Locate the cell with the specified text and output its (X, Y) center coordinate. 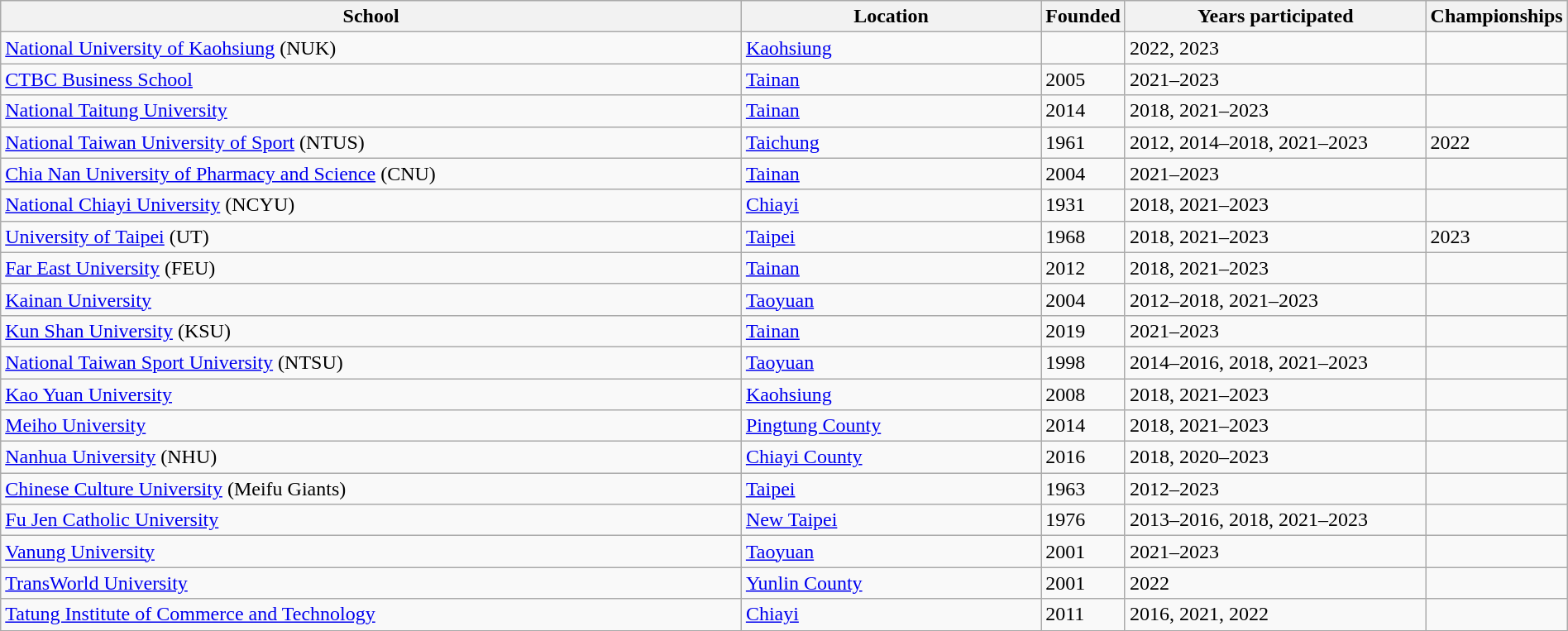
Pingtung County (891, 426)
1968 (1083, 237)
University of Taipei (UT) (371, 237)
Kun Shan University (KSU) (371, 331)
2019 (1083, 331)
Vanung University (371, 552)
Chia Nan University of Pharmacy and Science (CNU) (371, 174)
Kainan University (371, 299)
Fu Jen Catholic University (371, 520)
2018, 2020–2023 (1275, 457)
1998 (1083, 362)
School (371, 17)
1963 (1083, 489)
2012 (1083, 268)
2022, 2023 (1275, 48)
Nanhua University (NHU) (371, 457)
Tatung Institute of Commerce and Technology (371, 614)
Championships (1497, 17)
National Taiwan Sport University (NTSU) (371, 362)
2012–2018, 2021–2023 (1275, 299)
2012–2023 (1275, 489)
Taichung (891, 142)
2011 (1083, 614)
Yunlin County (891, 583)
National Chiayi University (NCYU) (371, 205)
Meiho University (371, 426)
2023 (1497, 237)
Kao Yuan University (371, 394)
2016, 2021, 2022 (1275, 614)
National University of Kaohsiung (NUK) (371, 48)
Chiayi County (891, 457)
Chinese Culture University (Meifu Giants) (371, 489)
1961 (1083, 142)
National Taitung University (371, 111)
National Taiwan University of Sport (NTUS) (371, 142)
2008 (1083, 394)
Years participated (1275, 17)
Location (891, 17)
2016 (1083, 457)
CTBC Business School (371, 79)
1976 (1083, 520)
1931 (1083, 205)
2013–2016, 2018, 2021–2023 (1275, 520)
New Taipei (891, 520)
2012, 2014–2018, 2021–2023 (1275, 142)
2014–2016, 2018, 2021–2023 (1275, 362)
Far East University (FEU) (371, 268)
TransWorld University (371, 583)
Founded (1083, 17)
2005 (1083, 79)
